Output the (X, Y) coordinate of the center of the cell containing the given text.  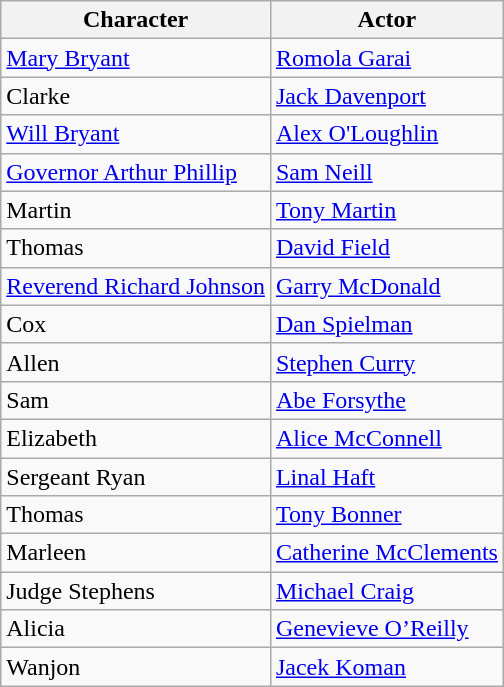
Character (136, 20)
Alex O'Loughlin (386, 134)
Allen (136, 362)
Martin (136, 210)
Mary Bryant (136, 58)
Governor Arthur Phillip (136, 172)
Jack Davenport (386, 96)
Tony Bonner (386, 515)
Wanjon (136, 667)
Marleen (136, 553)
Abe Forsythe (386, 400)
Jacek Koman (386, 667)
Garry McDonald (386, 286)
Catherine McClements (386, 553)
Genevieve O’Reilly (386, 629)
Elizabeth (136, 438)
Reverend Richard Johnson (136, 286)
Sam Neill (386, 172)
Michael Craig (386, 591)
David Field (386, 248)
Alice McConnell (386, 438)
Clarke (136, 96)
Sergeant Ryan (136, 477)
Linal Haft (386, 477)
Actor (386, 20)
Will Bryant (136, 134)
Judge Stephens (136, 591)
Sam (136, 400)
Tony Martin (386, 210)
Cox (136, 324)
Romola Garai (386, 58)
Alicia (136, 629)
Stephen Curry (386, 362)
Dan Spielman (386, 324)
